Provide the (x, y) coordinate of the cell's center where the given text is located.  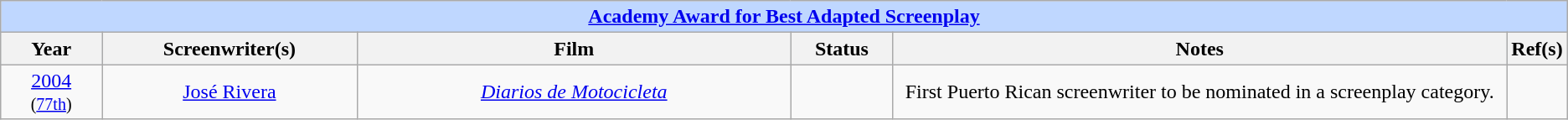
Year (52, 49)
Notes (1199, 49)
Academy Award for Best Adapted Screenplay (784, 17)
Ref(s) (1537, 49)
2004(77th) (52, 92)
First Puerto Rican screenwriter to be nominated in a screenplay category. (1199, 92)
Film (574, 49)
José Rivera (230, 92)
Screenwriter(s) (230, 49)
Status (841, 49)
Diarios de Motocicleta (574, 92)
